Find where the given text appears and provide that cell's center as [x, y] coordinate. 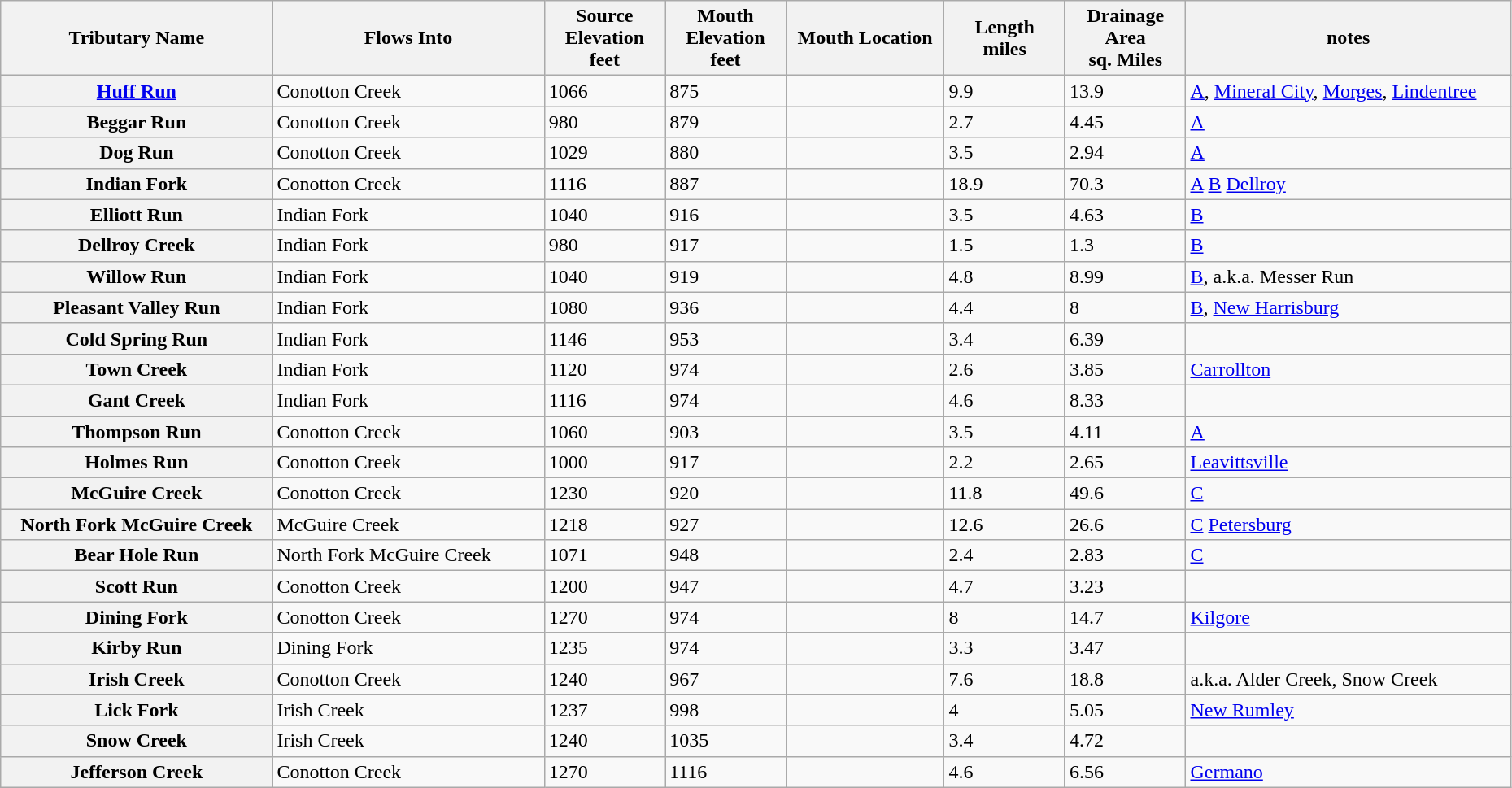
Tributary Name [137, 38]
Lick Fork [137, 710]
9.9 [1005, 91]
1235 [605, 648]
6.39 [1126, 338]
1218 [605, 525]
3.47 [1126, 648]
A B Dellroy [1349, 184]
1060 [605, 432]
Source Elevationfeet [605, 38]
1071 [605, 555]
2.7 [1005, 122]
Holmes Run [137, 463]
Flows Into [408, 38]
3.3 [1005, 648]
New Rumley [1349, 710]
2.94 [1126, 153]
Willow Run [137, 276]
1029 [605, 153]
notes [1349, 38]
B, a.k.a. Messer Run [1349, 276]
Scott Run [137, 586]
920 [725, 494]
1237 [605, 710]
875 [725, 91]
11.8 [1005, 494]
Mouth Elevationfeet [725, 38]
2.83 [1126, 555]
3.85 [1126, 369]
936 [725, 307]
Drainage Areasq. Miles [1126, 38]
916 [725, 215]
Mouth Location [865, 38]
Leavittsville [1349, 463]
880 [725, 153]
Bear Hole Run [137, 555]
947 [725, 586]
a.k.a. Alder Creek, Snow Creek [1349, 679]
3.23 [1126, 586]
1200 [605, 586]
4.7 [1005, 586]
B, New Harrisburg [1349, 307]
2.4 [1005, 555]
Kilgore [1349, 617]
Snow Creek [137, 741]
Carrollton [1349, 369]
7.6 [1005, 679]
Gant Creek [137, 400]
1.5 [1005, 246]
Thompson Run [137, 432]
70.3 [1126, 184]
967 [725, 679]
1035 [725, 741]
Germano [1349, 772]
18.8 [1126, 679]
5.05 [1126, 710]
2.6 [1005, 369]
4.45 [1126, 122]
14.7 [1126, 617]
Pleasant Valley Run [137, 307]
Dog Run [137, 153]
C Petersburg [1349, 525]
1120 [605, 369]
Beggar Run [137, 122]
919 [725, 276]
4.8 [1005, 276]
Huff Run [137, 91]
8.99 [1126, 276]
4.72 [1126, 741]
1000 [605, 463]
Jefferson Creek [137, 772]
6.56 [1126, 772]
13.9 [1126, 91]
927 [725, 525]
Dellroy Creek [137, 246]
12.6 [1005, 525]
Cold Spring Run [137, 338]
Town Creek [137, 369]
4.63 [1126, 215]
18.9 [1005, 184]
2.65 [1126, 463]
Kirby Run [137, 648]
887 [725, 184]
26.6 [1126, 525]
4.4 [1005, 307]
Lengthmiles [1005, 38]
1066 [605, 91]
Elliott Run [137, 215]
4 [1005, 710]
4.11 [1126, 432]
879 [725, 122]
998 [725, 710]
2.2 [1005, 463]
903 [725, 432]
1080 [605, 307]
953 [725, 338]
948 [725, 555]
8.33 [1126, 400]
A, Mineral City, Morges, Lindentree [1349, 91]
1230 [605, 494]
49.6 [1126, 494]
1.3 [1126, 246]
1146 [605, 338]
